Detect which cell encompasses the target text, then output its (x, y) center coordinate. 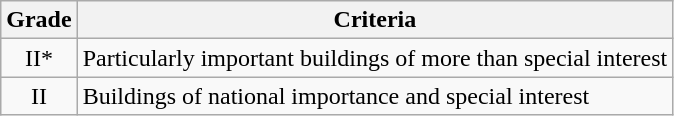
II* (39, 58)
Grade (39, 20)
Buildings of national importance and special interest (375, 96)
Particularly important buildings of more than special interest (375, 58)
Criteria (375, 20)
II (39, 96)
